Find where the given text appears and provide that cell's center as [X, Y] coordinate. 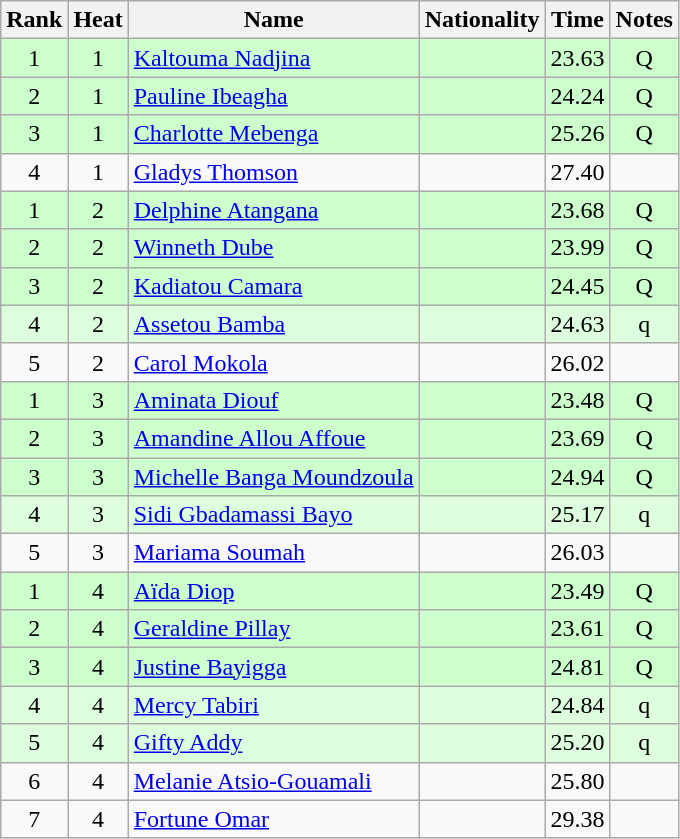
Justine Bayigga [274, 667]
23.48 [578, 400]
24.94 [578, 477]
24.81 [578, 667]
25.17 [578, 515]
Kadiatou Camara [274, 286]
26.03 [578, 553]
Carol Mokola [274, 362]
25.20 [578, 743]
Sidi Gbadamassi Bayo [274, 515]
24.24 [578, 96]
Gifty Addy [274, 743]
23.63 [578, 58]
24.45 [578, 286]
Fortune Omar [274, 819]
26.02 [578, 362]
Amandine Allou Affoue [274, 438]
23.68 [578, 210]
25.80 [578, 781]
Aïda Diop [274, 591]
Heat [98, 20]
Mariama Soumah [274, 553]
23.99 [578, 248]
Michelle Banga Moundzoula [274, 477]
6 [34, 781]
Pauline Ibeagha [274, 96]
Charlotte Mebenga [274, 134]
Name [274, 20]
Kaltouma Nadjina [274, 58]
25.26 [578, 134]
23.61 [578, 629]
Mercy Tabiri [274, 705]
7 [34, 819]
24.63 [578, 324]
Aminata Diouf [274, 400]
Rank [34, 20]
Gladys Thomson [274, 172]
Assetou Bamba [274, 324]
Time [578, 20]
Winneth Dube [274, 248]
Melanie Atsio-Gouamali [274, 781]
Notes [644, 20]
Delphine Atangana [274, 210]
Nationality [482, 20]
23.69 [578, 438]
29.38 [578, 819]
23.49 [578, 591]
24.84 [578, 705]
Geraldine Pillay [274, 629]
27.40 [578, 172]
